For the text-containing cell, return its midpoint in (x, y) coordinate format. 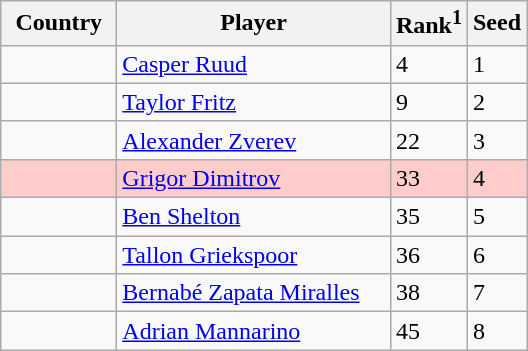
8 (496, 331)
Country (59, 24)
Casper Ruud (254, 64)
Grigor Dimitrov (254, 178)
Ben Shelton (254, 217)
Adrian Mannarino (254, 331)
Taylor Fritz (254, 102)
2 (496, 102)
Tallon Griekspoor (254, 255)
3 (496, 140)
Seed (496, 24)
6 (496, 255)
9 (428, 102)
33 (428, 178)
5 (496, 217)
45 (428, 331)
Player (254, 24)
1 (496, 64)
Alexander Zverev (254, 140)
7 (496, 293)
Bernabé Zapata Miralles (254, 293)
35 (428, 217)
36 (428, 255)
38 (428, 293)
Rank1 (428, 24)
22 (428, 140)
